Pinpoint the cell where the given text exists, returning its (x, y) midpoint coordinate. 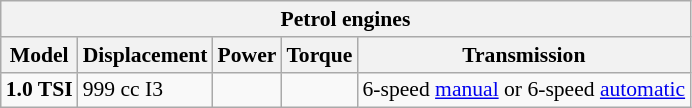
1.0 TSI (40, 90)
Model (40, 55)
Torque (319, 55)
Displacement (146, 55)
Petrol engines (346, 19)
Transmission (524, 55)
999 cc I3 (146, 90)
6-speed manual or 6-speed automatic (524, 90)
Power (248, 55)
